Locate the cell with the specified text and output its (X, Y) center coordinate. 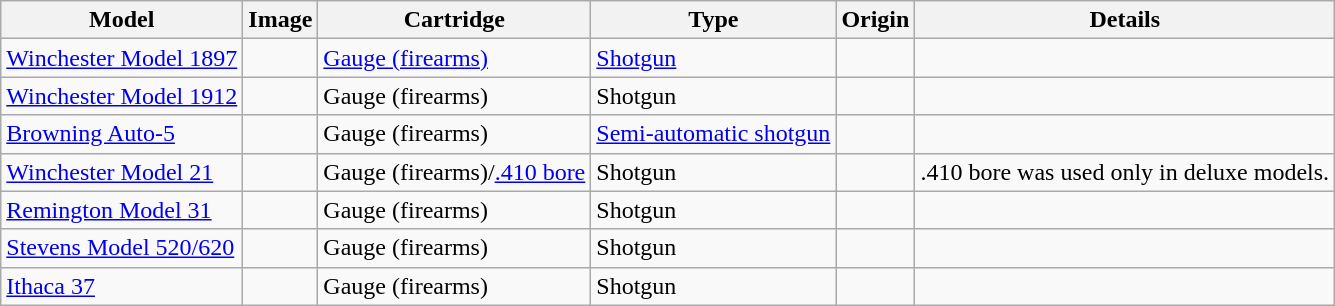
Winchester Model 21 (122, 172)
Winchester Model 1912 (122, 96)
.410 bore was used only in deluxe models. (1125, 172)
Image (280, 20)
Stevens Model 520/620 (122, 248)
Origin (876, 20)
Browning Auto-5 (122, 134)
Cartridge (454, 20)
Gauge (firearms)/.410 bore (454, 172)
Type (714, 20)
Semi-automatic shotgun (714, 134)
Model (122, 20)
Winchester Model 1897 (122, 58)
Details (1125, 20)
Ithaca 37 (122, 286)
Remington Model 31 (122, 210)
